Output the [X, Y] coordinate of the center of the cell containing the given text.  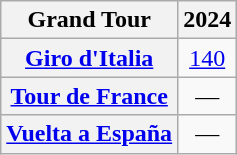
Tour de France [90, 96]
2024 [208, 20]
Giro d'Italia [90, 58]
Vuelta a España [90, 134]
Grand Tour [90, 20]
140 [208, 58]
